For the text-containing cell, return its midpoint in (X, Y) coordinate format. 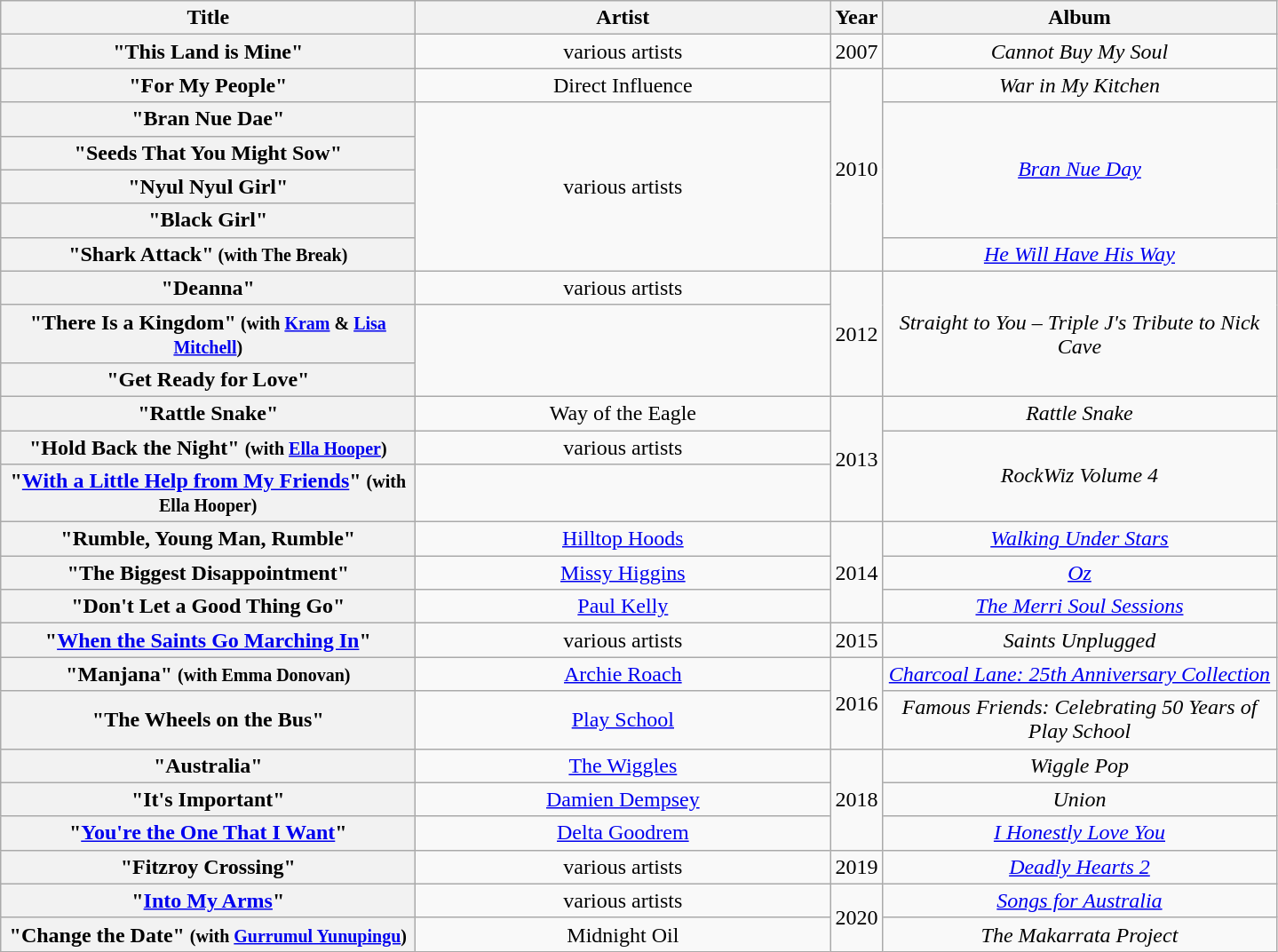
"Rattle Snake" (208, 413)
Straight to You – Triple J's Tribute to Nick Cave (1080, 334)
"For My People" (208, 85)
"There Is a Kingdom" (with Kram & Lisa Mitchell) (208, 334)
I Honestly Love You (1080, 833)
Paul Kelly (623, 607)
"Change the Date" (with Gurrumul Yunupingu) (208, 934)
"With a Little Help from My Friends" (with Ella Hooper) (208, 494)
Delta Goodrem (623, 833)
"The Wheels on the Bus" (208, 719)
Missy Higgins (623, 573)
Union (1080, 799)
Way of the Eagle (623, 413)
"Deanna" (208, 288)
2013 (856, 458)
2018 (856, 799)
Famous Friends: Celebrating 50 Years of Play School (1080, 719)
"Manjana" (with Emma Donovan) (208, 674)
The Merri Soul Sessions (1080, 607)
Deadly Hearts 2 (1080, 867)
Bran Nue Day (1080, 170)
Hilltop Hoods (623, 539)
"When the Saints Go Marching In" (208, 640)
"It's Important" (208, 799)
Midnight Oil (623, 934)
Rattle Snake (1080, 413)
"The Biggest Disappointment" (208, 573)
Archie Roach (623, 674)
"You're the One That I Want" (208, 833)
Play School (623, 719)
"Don't Let a Good Thing Go" (208, 607)
War in My Kitchen (1080, 85)
Year (856, 18)
Cannot Buy My Soul (1080, 52)
Damien Dempsey (623, 799)
He Will Have His Way (1080, 254)
"Hold Back the Night" (with Ella Hooper) (208, 447)
"Rumble, Young Man, Rumble" (208, 539)
Saints Unplugged (1080, 640)
Title (208, 18)
2015 (856, 640)
"This Land is Mine" (208, 52)
2019 (856, 867)
"Fitzroy Crossing" (208, 867)
Walking Under Stars (1080, 539)
Direct Influence (623, 85)
Wiggle Pop (1080, 766)
2007 (856, 52)
2020 (856, 917)
Charcoal Lane: 25th Anniversary Collection (1080, 674)
"Into My Arms" (208, 900)
RockWiz Volume 4 (1080, 476)
"Shark Attack" (with The Break) (208, 254)
The Wiggles (623, 766)
2012 (856, 334)
2014 (856, 573)
Artist (623, 18)
"Seeds That You Might Sow" (208, 153)
"Black Girl" (208, 220)
Songs for Australia (1080, 900)
The Makarrata Project (1080, 934)
Oz (1080, 573)
"Nyul Nyul Girl" (208, 186)
Album (1080, 18)
"Bran Nue Dae" (208, 119)
2010 (856, 170)
2016 (856, 703)
"Get Ready for Love" (208, 379)
"Australia" (208, 766)
